Scan for the cell matching the given text and deliver its [X, Y] coordinate at center. 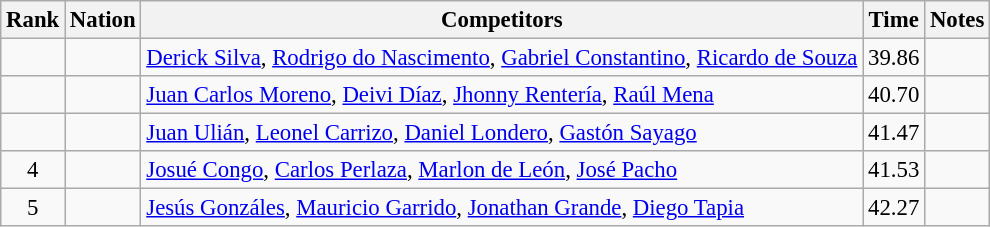
Nation [103, 20]
39.86 [894, 58]
5 [33, 208]
Rank [33, 20]
4 [33, 170]
41.53 [894, 170]
Juan Carlos Moreno, Deivi Díaz, Jhonny Rentería, Raúl Mena [502, 95]
42.27 [894, 208]
Juan Ulián, Leonel Carrizo, Daniel Londero, Gastón Sayago [502, 133]
Jesús Gonzáles, Mauricio Garrido, Jonathan Grande, Diego Tapia [502, 208]
Josué Congo, Carlos Perlaza, Marlon de León, José Pacho [502, 170]
40.70 [894, 95]
Time [894, 20]
41.47 [894, 133]
Notes [958, 20]
Competitors [502, 20]
Derick Silva, Rodrigo do Nascimento, Gabriel Constantino, Ricardo de Souza [502, 58]
